From the cell containing the given text, extract its center point as [X, Y] coordinate. 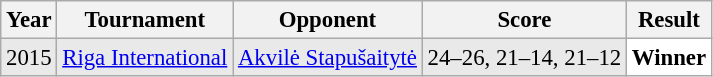
Year [29, 20]
Opponent [328, 20]
2015 [29, 58]
Result [670, 20]
Tournament [145, 20]
24–26, 21–14, 21–12 [524, 58]
Winner [670, 58]
Akvilė Stapušaitytė [328, 58]
Score [524, 20]
Riga International [145, 58]
